Return the [X, Y] coordinate for the center point of the cell that contains the specified text.  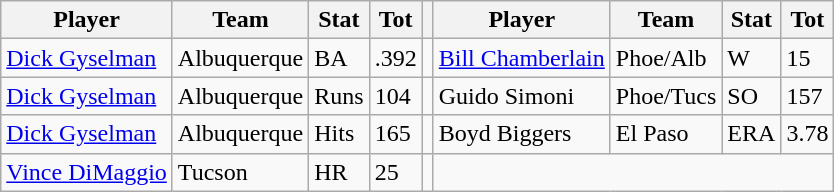
165 [396, 134]
BA [339, 58]
Boyd Biggers [522, 134]
Hits [339, 134]
Runs [339, 96]
.392 [396, 58]
Bill Chamberlain [522, 58]
Phoe/Alb [666, 58]
15 [808, 58]
Vince DiMaggio [87, 172]
El Paso [666, 134]
ERA [752, 134]
HR [339, 172]
104 [396, 96]
SO [752, 96]
Tucson [240, 172]
3.78 [808, 134]
25 [396, 172]
157 [808, 96]
Phoe/Tucs [666, 96]
W [752, 58]
Guido Simoni [522, 96]
